From the cell containing the given text, extract its center point as (x, y) coordinate. 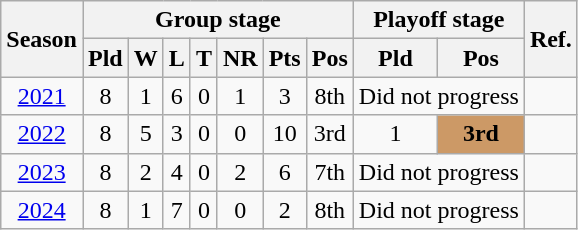
Group stage (218, 20)
Playoff stage (438, 20)
5 (146, 134)
T (204, 58)
2021 (42, 96)
Ref. (550, 39)
10 (284, 134)
L (176, 58)
W (146, 58)
4 (176, 172)
Pts (284, 58)
2024 (42, 210)
Season (42, 39)
NR (240, 58)
7 (176, 210)
2023 (42, 172)
7th (330, 172)
2022 (42, 134)
